Scan for the cell matching the given text and deliver its (x, y) coordinate at center. 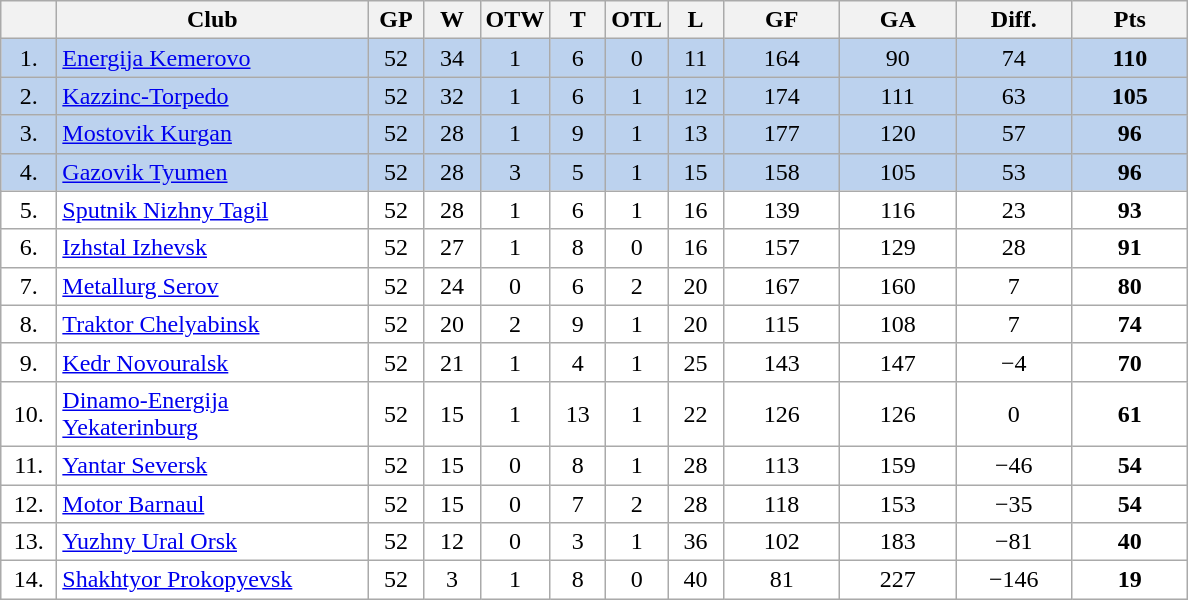
108 (898, 324)
147 (898, 362)
−81 (1014, 542)
139 (782, 210)
7. (29, 286)
53 (1014, 172)
25 (696, 362)
81 (782, 580)
Pts (1130, 20)
91 (1130, 248)
167 (782, 286)
157 (782, 248)
OTW (515, 20)
Club (212, 20)
Metallurg Serov (212, 286)
8. (29, 324)
L (696, 20)
19 (1130, 580)
1. (29, 58)
32 (452, 96)
4. (29, 172)
2. (29, 96)
80 (1130, 286)
61 (1130, 414)
Mostovik Kurgan (212, 134)
Kedr Novouralsk (212, 362)
174 (782, 96)
111 (898, 96)
W (452, 20)
23 (1014, 210)
164 (782, 58)
13. (29, 542)
−35 (1014, 503)
−4 (1014, 362)
Traktor Chelyabinsk (212, 324)
Energija Kemerovo (212, 58)
120 (898, 134)
Yuzhny Ural Orsk (212, 542)
4 (578, 362)
22 (696, 414)
12. (29, 503)
Gazovik Tyumen (212, 172)
Kazzinc-Torpedo (212, 96)
36 (696, 542)
10. (29, 414)
5 (578, 172)
24 (452, 286)
57 (1014, 134)
Shakhtyor Prokopyevsk (212, 580)
Izhstal Izhevsk (212, 248)
70 (1130, 362)
5. (29, 210)
158 (782, 172)
Motor Barnaul (212, 503)
115 (782, 324)
OTL (637, 20)
GA (898, 20)
Dinamo-Energija Yekaterinburg (212, 414)
Yantar Seversk (212, 465)
153 (898, 503)
143 (782, 362)
160 (898, 286)
GP (396, 20)
129 (898, 248)
177 (782, 134)
Sputnik Nizhny Tagil (212, 210)
Diff. (1014, 20)
6. (29, 248)
27 (452, 248)
116 (898, 210)
63 (1014, 96)
227 (898, 580)
159 (898, 465)
9. (29, 362)
113 (782, 465)
11. (29, 465)
14. (29, 580)
110 (1130, 58)
T (578, 20)
34 (452, 58)
93 (1130, 210)
3. (29, 134)
183 (898, 542)
11 (696, 58)
−146 (1014, 580)
90 (898, 58)
118 (782, 503)
21 (452, 362)
−46 (1014, 465)
102 (782, 542)
GF (782, 20)
